Pinpoint the cell where the given text exists, returning its (X, Y) midpoint coordinate. 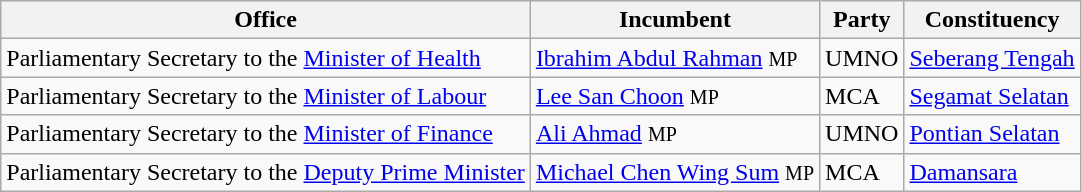
Parliamentary Secretary to the Minister of Finance (266, 134)
Constituency (992, 20)
Party (862, 20)
Lee San Choon MP (674, 96)
Ali Ahmad MP (674, 134)
Parliamentary Secretary to the Deputy Prime Minister (266, 172)
Damansara (992, 172)
Segamat Selatan (992, 96)
Seberang Tengah (992, 58)
Office (266, 20)
Ibrahim Abdul Rahman MP (674, 58)
Michael Chen Wing Sum MP (674, 172)
Parliamentary Secretary to the Minister of Health (266, 58)
Incumbent (674, 20)
Pontian Selatan (992, 134)
Parliamentary Secretary to the Minister of Labour (266, 96)
